Determine the [x, y] coordinate at the center of the cell enclosing the given text.  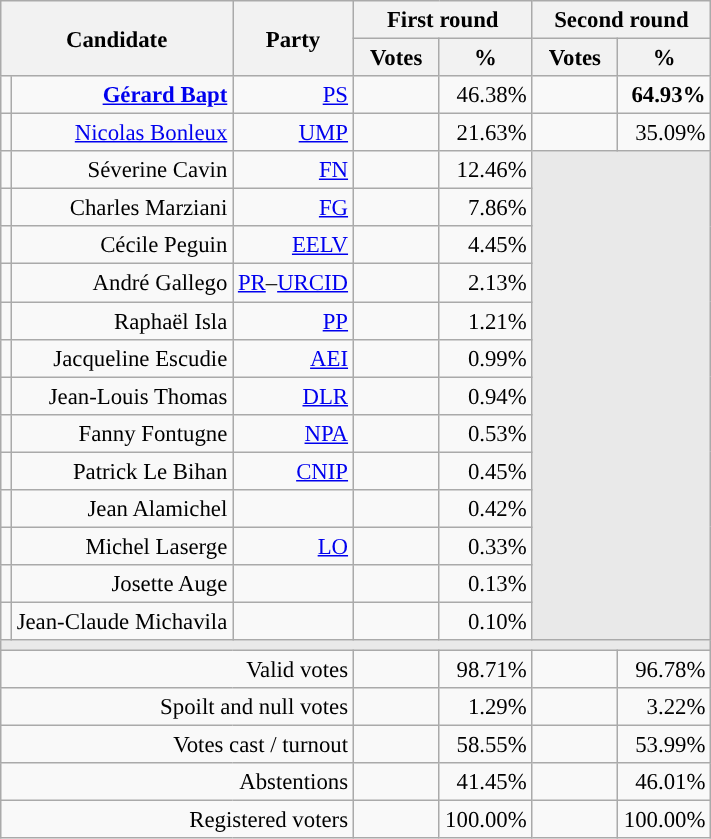
EELV [294, 245]
1.29% [486, 707]
PS [294, 95]
Jean-Louis Thomas [122, 396]
Spoilt and null votes [178, 707]
0.94% [486, 396]
UMP [294, 133]
53.99% [664, 745]
FN [294, 170]
46.01% [664, 782]
Josette Auge [122, 584]
0.13% [486, 584]
4.45% [486, 245]
98.71% [486, 670]
Patrick Le Bihan [122, 471]
Gérard Bapt [122, 95]
0.53% [486, 433]
1.21% [486, 321]
Valid votes [178, 670]
Cécile Peguin [122, 245]
7.86% [486, 208]
96.78% [664, 670]
3.22% [664, 707]
Michel Laserge [122, 546]
Abstentions [178, 782]
First round [442, 20]
64.93% [664, 95]
46.38% [486, 95]
Séverine Cavin [122, 170]
0.10% [486, 621]
Raphaël Isla [122, 321]
PR–URCID [294, 283]
Fanny Fontugne [122, 433]
Party [294, 38]
PP [294, 321]
0.33% [486, 546]
NPA [294, 433]
Registered voters [178, 820]
Jean Alamichel [122, 509]
Charles Marziani [122, 208]
35.09% [664, 133]
FG [294, 208]
0.42% [486, 509]
Second round [622, 20]
2.13% [486, 283]
Nicolas Bonleux [122, 133]
58.55% [486, 745]
0.99% [486, 358]
Jacqueline Escudie [122, 358]
12.46% [486, 170]
CNIP [294, 471]
Votes cast / turnout [178, 745]
DLR [294, 396]
LO [294, 546]
41.45% [486, 782]
AEI [294, 358]
André Gallego [122, 283]
Jean-Claude Michavila [122, 621]
21.63% [486, 133]
0.45% [486, 471]
Candidate [117, 38]
